Determine the [x, y] coordinate at the center of the cell enclosing the given text.  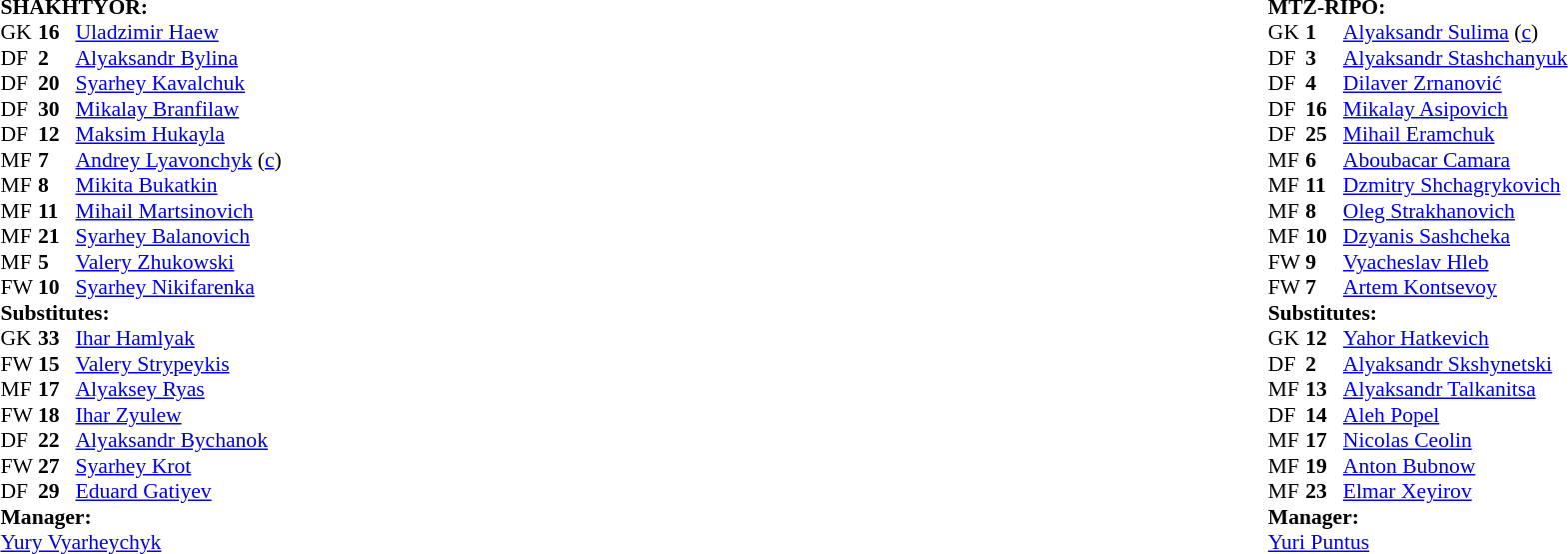
Maksim Hukayla [179, 135]
Syarhey Kavalchuk [179, 83]
20 [57, 83]
25 [1324, 135]
Anton Bubnow [1455, 466]
Syarhey Nikifarenka [179, 287]
Mikalay Branfilaw [179, 109]
27 [57, 466]
Alyaksandr Skshynetski [1455, 364]
Vyacheslav Hleb [1455, 262]
14 [1324, 415]
Ihar Hamlyak [179, 339]
Andrey Lyavonchyk (c) [179, 160]
Alyaksandr Bylina [179, 58]
18 [57, 415]
Alyaksandr Sulima (c) [1455, 33]
Yahor Hatkevich [1455, 339]
Ihar Zyulew [179, 415]
Uladzimir Haew [179, 33]
Oleg Strakhanovich [1455, 211]
Mihail Eramchuk [1455, 135]
33 [57, 339]
Mikita Bukatkin [179, 185]
Dilaver Zrnanović [1455, 83]
5 [57, 262]
Dzyanis Sashcheka [1455, 237]
Mikalay Asipovich [1455, 109]
Alyaksey Ryas [179, 389]
Dzmitry Shchagrykovich [1455, 185]
19 [1324, 466]
Mihail Martsinovich [179, 211]
15 [57, 364]
6 [1324, 160]
Valery Strypeykis [179, 364]
Artem Kontsevoy [1455, 287]
22 [57, 441]
Aboubacar Camara [1455, 160]
9 [1324, 262]
21 [57, 237]
13 [1324, 389]
Eduard Gatiyev [179, 491]
Aleh Popel [1455, 415]
Alyaksandr Stashchanyuk [1455, 58]
Nicolas Ceolin [1455, 441]
4 [1324, 83]
1 [1324, 33]
30 [57, 109]
3 [1324, 58]
Syarhey Krot [179, 466]
Alyaksandr Talkanitsa [1455, 389]
23 [1324, 491]
Syarhey Balanovich [179, 237]
Valery Zhukowski [179, 262]
Alyaksandr Bychanok [179, 441]
29 [57, 491]
Elmar Xeyirov [1455, 491]
